Determine the [x, y] coordinate at the center of the cell enclosing the given text.  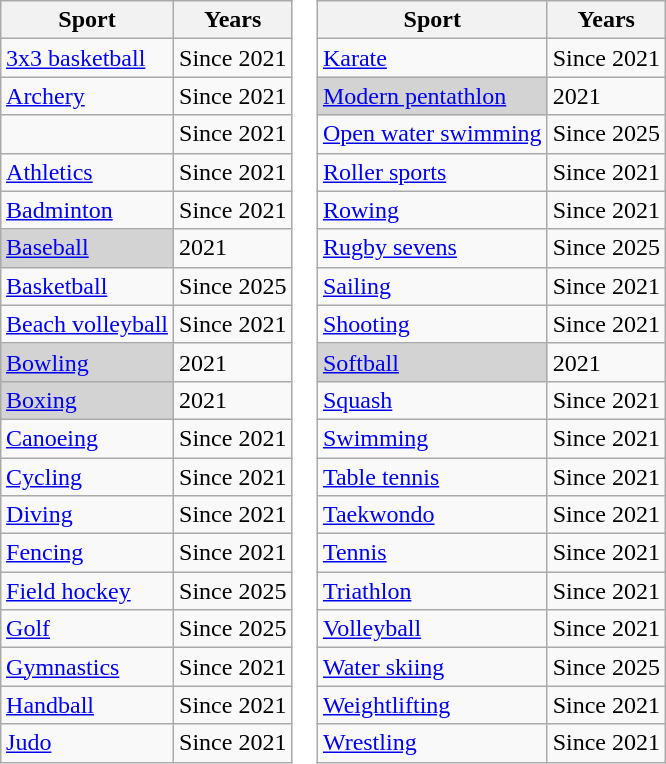
Swimming [432, 438]
Golf [88, 629]
Athletics [88, 172]
Fencing [88, 553]
Sailing [432, 286]
Shooting [432, 324]
Archery [88, 96]
Taekwondo [432, 515]
Canoeing [88, 438]
Modern pentathlon [432, 96]
Weightlifting [432, 705]
Judo [88, 743]
Table tennis [432, 477]
Boxing [88, 400]
Volleyball [432, 629]
Rowing [432, 210]
Roller sports [432, 172]
Triathlon [432, 591]
Basketball [88, 286]
Cycling [88, 477]
Badminton [88, 210]
Rugby sevens [432, 248]
Tennis [432, 553]
Baseball [88, 248]
Squash [432, 400]
Open water swimming [432, 134]
3x3 basketball [88, 58]
Water skiing [432, 667]
Handball [88, 705]
Diving [88, 515]
Beach volleyball [88, 324]
Softball [432, 362]
Karate [432, 58]
Field hockey [88, 591]
Wrestling [432, 743]
Bowling [88, 362]
Gymnastics [88, 667]
